Provide the [X, Y] coordinate of the cell's center where the given text is located.  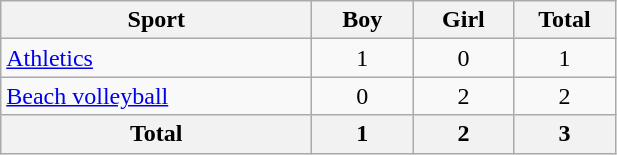
Girl [464, 20]
Sport [156, 20]
Athletics [156, 58]
3 [564, 134]
Boy [362, 20]
Beach volleyball [156, 96]
